Return the (X, Y) coordinate for the center point of the cell that contains the specified text.  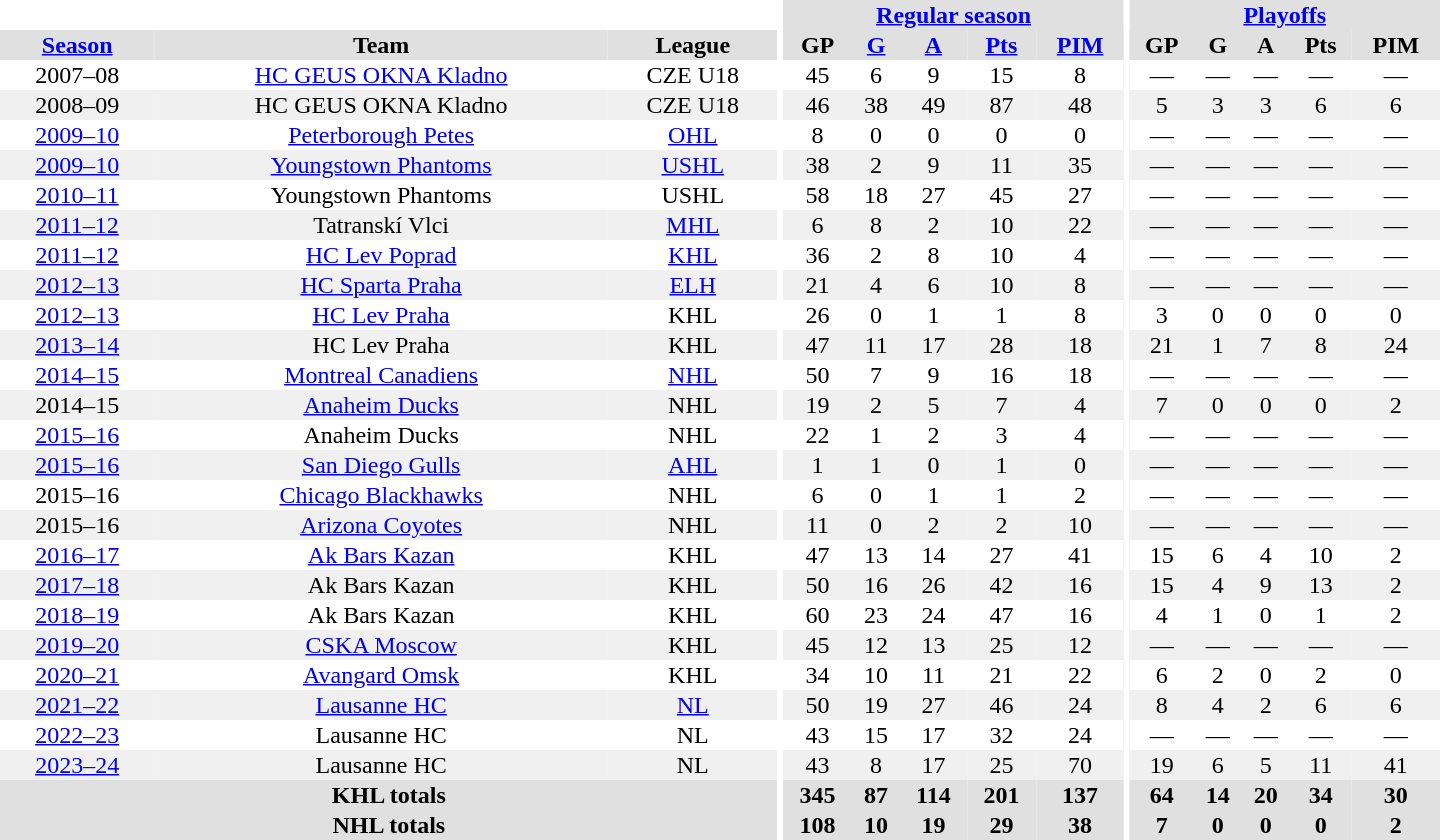
2021–22 (77, 705)
Arizona Coyotes (381, 525)
64 (1161, 795)
Regular season (954, 15)
23 (876, 615)
32 (1002, 735)
2010–11 (77, 195)
HC Lev Poprad (381, 255)
League (693, 45)
2007–08 (77, 75)
San Diego Gulls (381, 465)
Team (381, 45)
201 (1002, 795)
Playoffs (1284, 15)
28 (1002, 345)
2022–23 (77, 735)
49 (934, 105)
20 (1266, 795)
35 (1080, 165)
58 (818, 195)
NHL totals (389, 825)
KHL totals (389, 795)
HC Sparta Praha (381, 285)
CSKA Moscow (381, 645)
Tatranskí Vlci (381, 225)
Montreal Canadiens (381, 375)
48 (1080, 105)
42 (1002, 585)
Chicago Blackhawks (381, 495)
2020–21 (77, 675)
AHL (693, 465)
Season (77, 45)
2013–14 (77, 345)
MHL (693, 225)
137 (1080, 795)
108 (818, 825)
36 (818, 255)
2008–09 (77, 105)
29 (1002, 825)
2018–19 (77, 615)
2023–24 (77, 765)
30 (1396, 795)
2019–20 (77, 645)
2017–18 (77, 585)
Avangard Omsk (381, 675)
Peterborough Petes (381, 135)
114 (934, 795)
OHL (693, 135)
345 (818, 795)
2016–17 (77, 555)
60 (818, 615)
ELH (693, 285)
70 (1080, 765)
